Extract the [x, y] coordinate from the center of the cell holding the provided text.  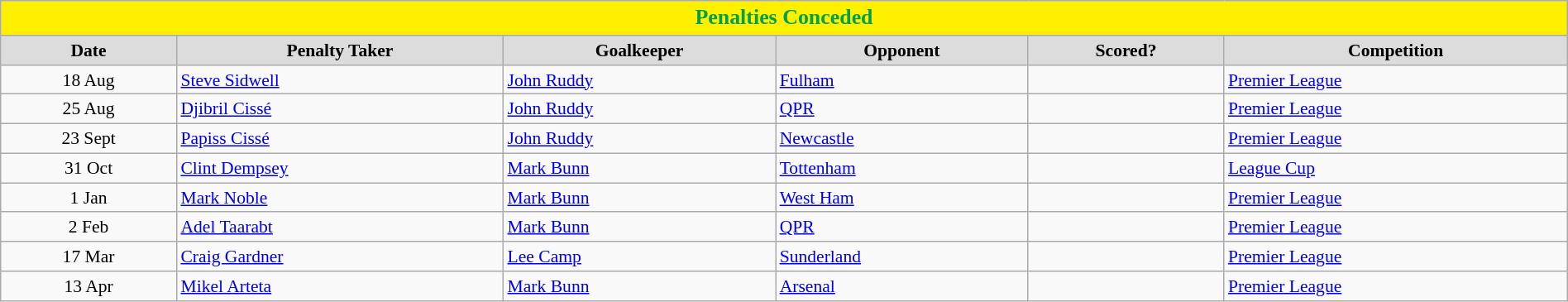
13 Apr [89, 286]
Opponent [901, 50]
Fulham [901, 80]
23 Sept [89, 139]
Penalty Taker [339, 50]
25 Aug [89, 109]
Goalkeeper [638, 50]
Competition [1396, 50]
League Cup [1396, 169]
Arsenal [901, 286]
Scored? [1126, 50]
Newcastle [901, 139]
2 Feb [89, 228]
Clint Dempsey [339, 169]
West Ham [901, 198]
Lee Camp [638, 256]
Mikel Arteta [339, 286]
Papiss Cissé [339, 139]
Penalties Conceded [784, 18]
17 Mar [89, 256]
Craig Gardner [339, 256]
18 Aug [89, 80]
Steve Sidwell [339, 80]
Sunderland [901, 256]
31 Oct [89, 169]
Tottenham [901, 169]
Adel Taarabt [339, 228]
Djibril Cissé [339, 109]
Date [89, 50]
1 Jan [89, 198]
Mark Noble [339, 198]
